Detect which cell encompasses the target text, then output its [x, y] center coordinate. 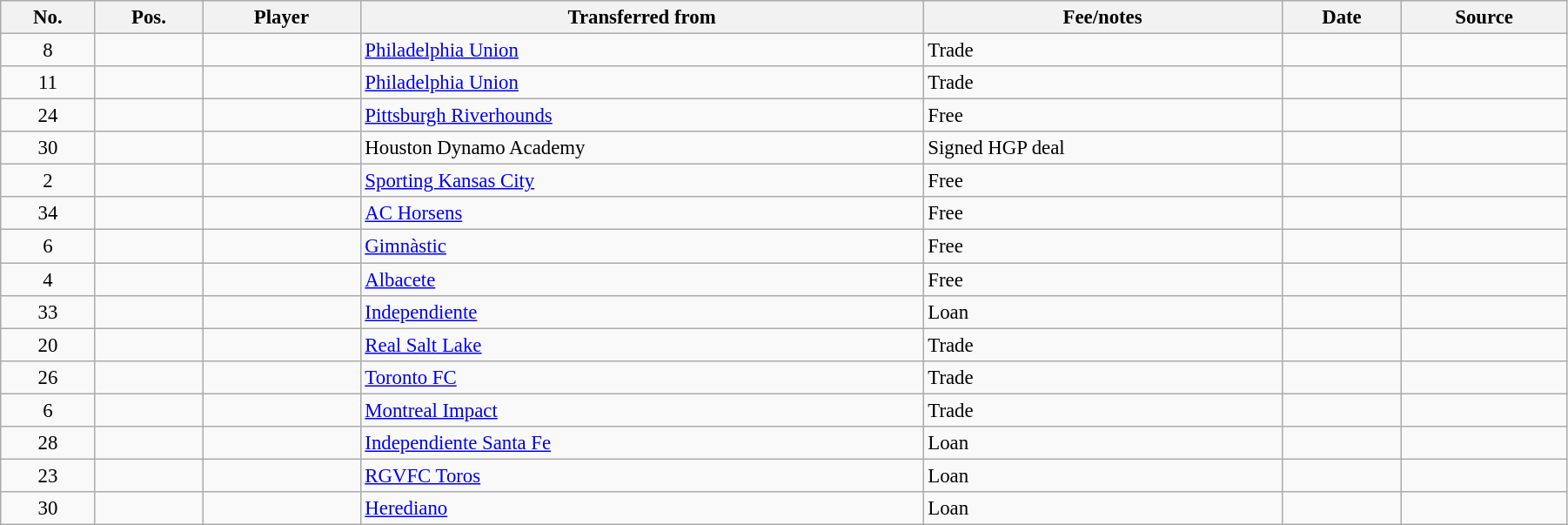
Source [1484, 17]
24 [48, 116]
Toronto FC [642, 377]
26 [48, 377]
Pos. [149, 17]
20 [48, 345]
RGVFC Toros [642, 475]
Real Salt Lake [642, 345]
Houston Dynamo Academy [642, 148]
34 [48, 213]
Transferred from [642, 17]
Fee/notes [1102, 17]
8 [48, 50]
28 [48, 443]
Pittsburgh Riverhounds [642, 116]
4 [48, 279]
11 [48, 83]
2 [48, 181]
Herediano [642, 508]
AC Horsens [642, 213]
No. [48, 17]
Montreal Impact [642, 410]
Gimnàstic [642, 246]
Independiente [642, 312]
Signed HGP deal [1102, 148]
Sporting Kansas City [642, 181]
Date [1342, 17]
23 [48, 475]
33 [48, 312]
Albacete [642, 279]
Player [282, 17]
Independiente Santa Fe [642, 443]
